Identify which cell holds the provided text, then report its (x, y) central coordinate. 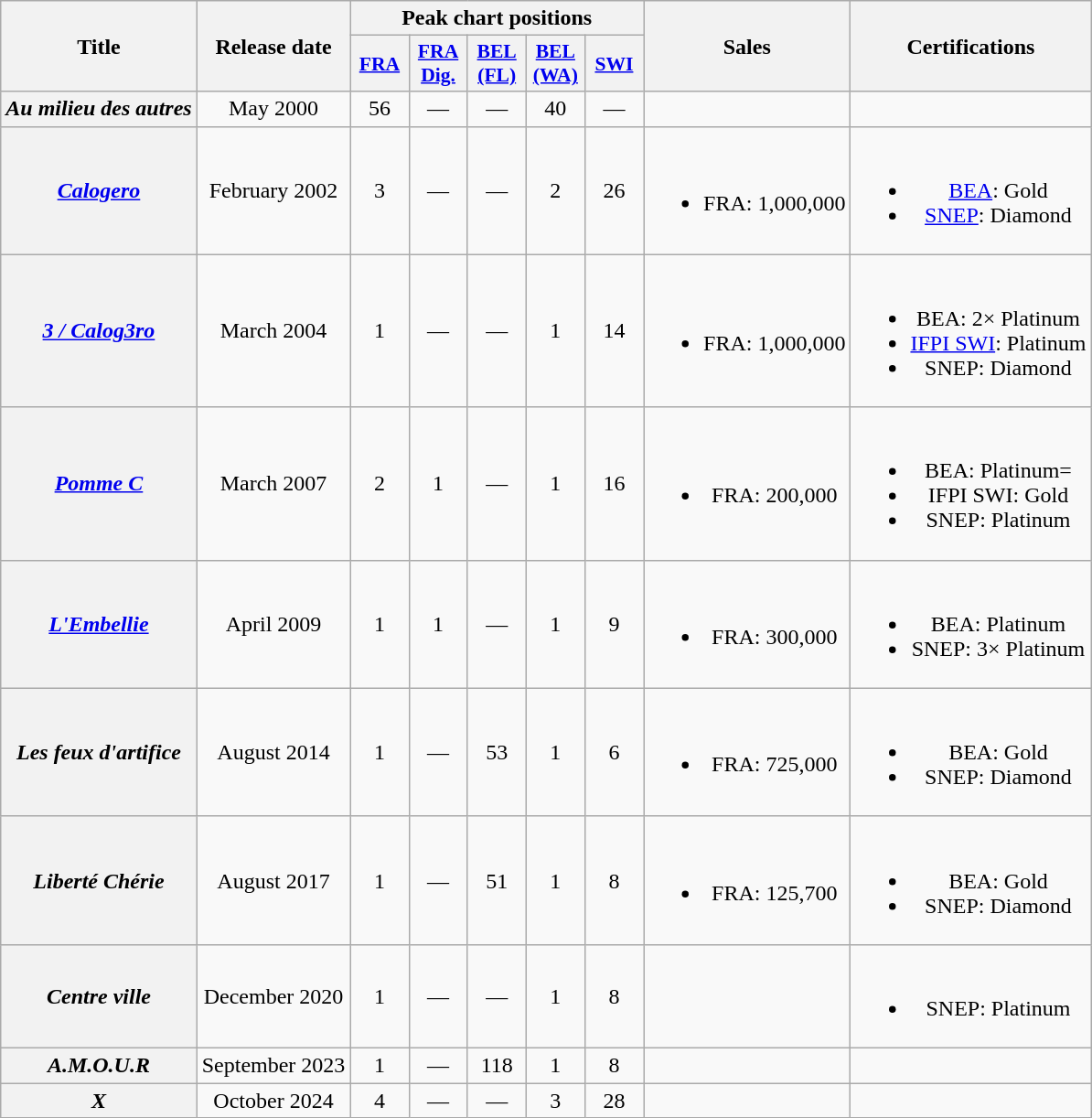
FRA: 300,000 (747, 624)
6 (614, 752)
December 2020 (273, 995)
Title (99, 46)
Release date (273, 46)
28 (614, 1101)
September 2023 (273, 1065)
BEL(WA) (555, 64)
Peak chart positions (498, 18)
SWI (614, 64)
BEL(FL) (497, 64)
Calogero (99, 190)
FRA: 200,000 (747, 483)
51 (497, 880)
August 2014 (273, 752)
26 (614, 190)
40 (555, 109)
FRADig. (438, 64)
Centre ville (99, 995)
3 / Calog3ro (99, 331)
9 (614, 624)
Les feux d'artifice (99, 752)
4 (380, 1101)
February 2002 (273, 190)
SNEP: Platinum (971, 995)
March 2007 (273, 483)
L'Embellie (99, 624)
August 2017 (273, 880)
A.M.O.U.R (99, 1065)
53 (497, 752)
56 (380, 109)
14 (614, 331)
FRA (380, 64)
Pomme C (99, 483)
FRA: 725,000 (747, 752)
BEA: PlatinumSNEP: 3× Platinum (971, 624)
Certifications (971, 46)
118 (497, 1065)
October 2024 (273, 1101)
March 2004 (273, 331)
BEA: Platinum=IFPI SWI: GoldSNEP: Platinum (971, 483)
April 2009 (273, 624)
16 (614, 483)
Liberté Chérie (99, 880)
X (99, 1101)
Au milieu des autres (99, 109)
FRA: 125,700 (747, 880)
BEA: 2× PlatinumIFPI SWI: PlatinumSNEP: Diamond (971, 331)
May 2000 (273, 109)
Sales (747, 46)
